Pinpoint the cell where the given text exists, returning its [x, y] midpoint coordinate. 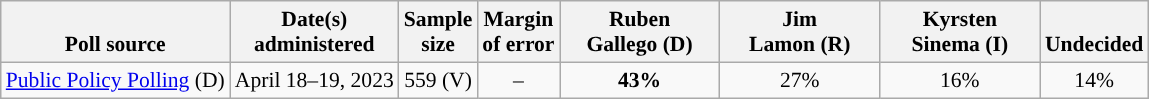
16% [960, 80]
Marginof error [518, 32]
Samplesize [438, 32]
Date(s)administered [314, 32]
27% [800, 80]
14% [1094, 80]
– [518, 80]
43% [640, 80]
559 (V) [438, 80]
Poll source [116, 32]
Undecided [1094, 32]
Public Policy Polling (D) [116, 80]
JimLamon (R) [800, 32]
RubenGallego (D) [640, 32]
April 18–19, 2023 [314, 80]
KyrstenSinema (I) [960, 32]
